Provide the (X, Y) coordinate of the cell's center where the given text is located.  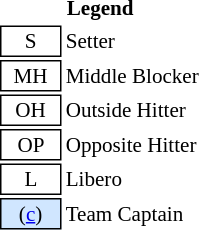
S (30, 42)
(c) (30, 214)
OH (30, 110)
MH (30, 76)
L (30, 180)
OP (30, 145)
